Pinpoint the cell where the given text exists, returning its (x, y) midpoint coordinate. 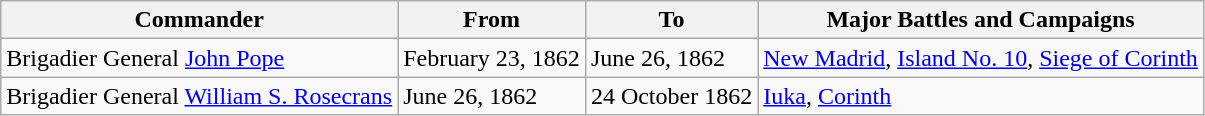
February 23, 1862 (492, 58)
New Madrid, Island No. 10, Siege of Corinth (981, 58)
Brigadier General John Pope (200, 58)
Commander (200, 20)
24 October 1862 (671, 96)
From (492, 20)
Major Battles and Campaigns (981, 20)
To (671, 20)
Brigadier General William S. Rosecrans (200, 96)
Iuka, Corinth (981, 96)
